Search for the cell housing the specified text and yield its (X, Y) center coordinate. 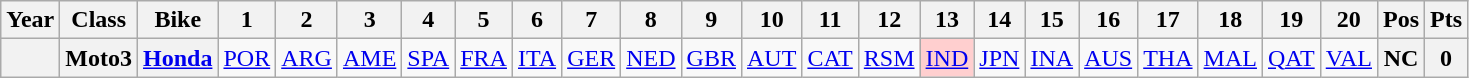
GER (592, 58)
0 (1446, 58)
17 (1168, 20)
Pts (1446, 20)
10 (771, 20)
Class (99, 20)
RSM (889, 58)
AME (369, 58)
POR (247, 58)
Moto3 (99, 58)
ITA (536, 58)
Pos (1402, 20)
3 (369, 20)
14 (1000, 20)
2 (307, 20)
13 (947, 20)
19 (1291, 20)
INA (1052, 58)
1 (247, 20)
16 (1108, 20)
JPN (1000, 58)
THA (1168, 58)
NED (651, 58)
ARG (307, 58)
AUT (771, 58)
11 (830, 20)
QAT (1291, 58)
NC (1402, 58)
CAT (830, 58)
VAL (1348, 58)
12 (889, 20)
SPA (428, 58)
IND (947, 58)
15 (1052, 20)
8 (651, 20)
7 (592, 20)
Bike (178, 20)
18 (1230, 20)
AUS (1108, 58)
9 (711, 20)
MAL (1230, 58)
6 (536, 20)
20 (1348, 20)
Honda (178, 58)
5 (484, 20)
4 (428, 20)
FRA (484, 58)
Year (30, 20)
GBR (711, 58)
